Output the [X, Y] coordinate of the center of the cell containing the given text.  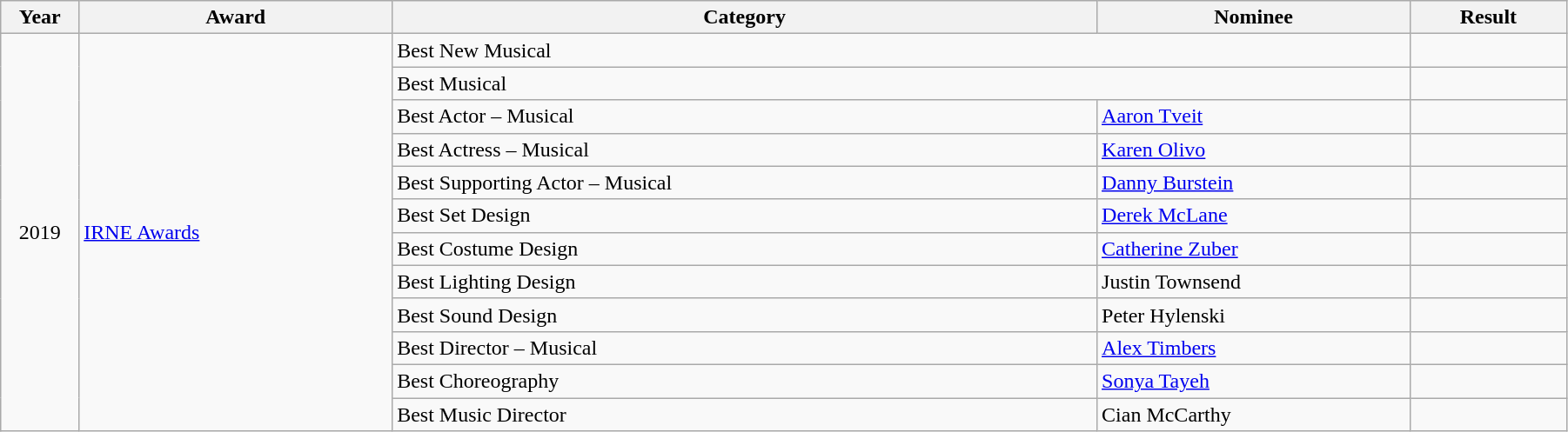
Best Sound Design [745, 315]
Result [1488, 17]
Best Supporting Actor – Musical [745, 183]
Best Actor – Musical [745, 116]
Karen Olivo [1254, 150]
Best Actress – Musical [745, 150]
Award [236, 17]
Catherine Zuber [1254, 249]
Best New Musical [901, 50]
Nominee [1254, 17]
Best Music Director [745, 415]
Best Musical [901, 83]
Peter Hylenski [1254, 315]
Sonya Tayeh [1254, 381]
IRNE Awards [236, 233]
Cian McCarthy [1254, 415]
Year [40, 17]
Alex Timbers [1254, 348]
2019 [40, 233]
Best Director – Musical [745, 348]
Best Choreography [745, 381]
Justin Townsend [1254, 282]
Best Lighting Design [745, 282]
Category [745, 17]
Aaron Tveit [1254, 116]
Best Costume Design [745, 249]
Best Set Design [745, 216]
Derek McLane [1254, 216]
Danny Burstein [1254, 183]
